Capture the cell that displays the provided text and extract its [x, y] central coordinate. 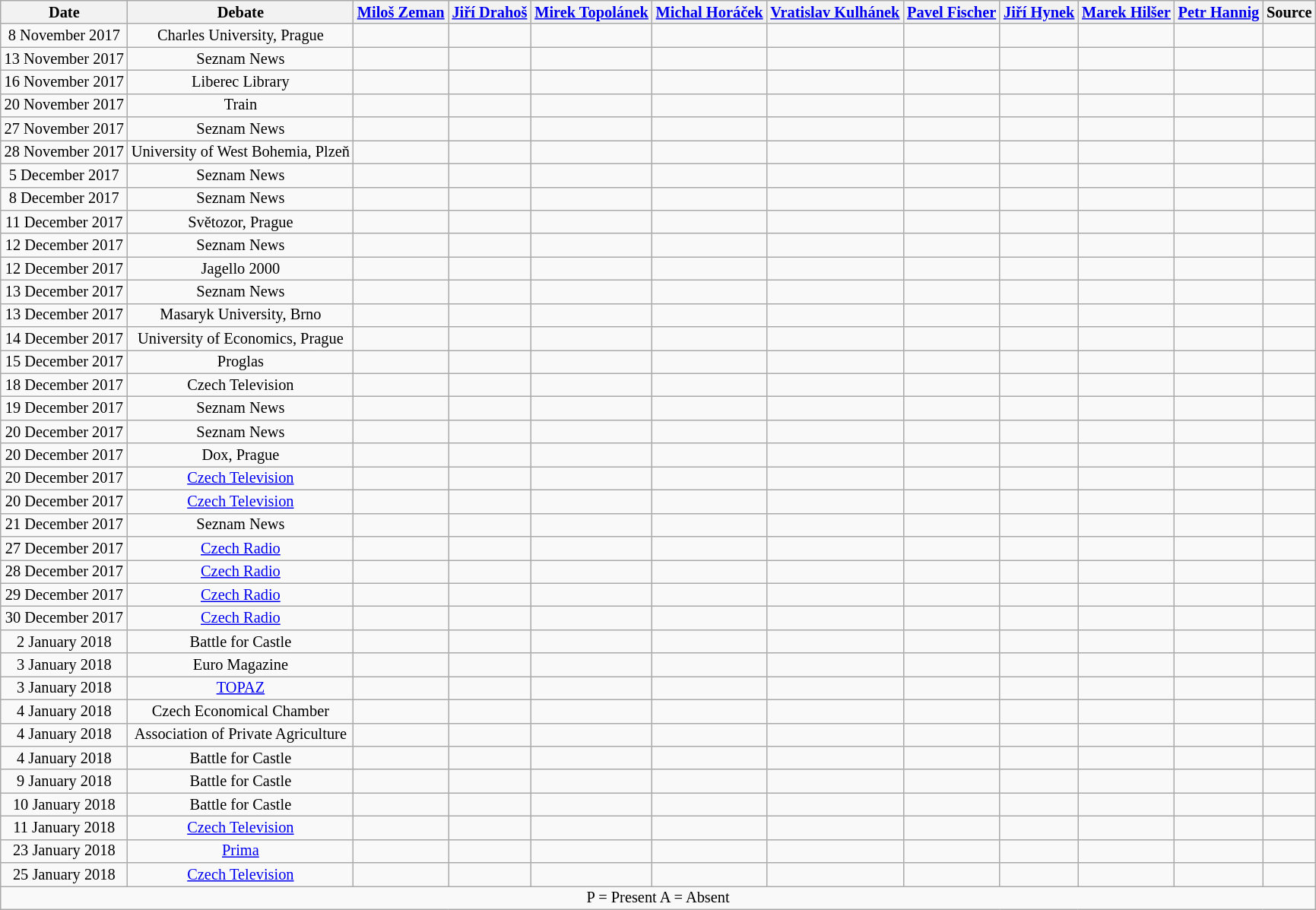
Michal Horáček [710, 12]
9 January 2018 [64, 782]
28 December 2017 [64, 572]
14 December 2017 [64, 339]
P = Present A = Absent [658, 897]
27 December 2017 [64, 547]
Jiří Hynek [1039, 12]
23 January 2018 [64, 851]
27 November 2017 [64, 129]
Association of Private Agriculture [240, 734]
28 November 2017 [64, 152]
21 December 2017 [64, 525]
University of West Bohemia, Plzeň [240, 152]
Czech Economical Chamber [240, 712]
30 December 2017 [64, 617]
25 January 2018 [64, 874]
Světozor, Prague [240, 222]
Debate [240, 12]
Charles University, Prague [240, 35]
11 January 2018 [64, 827]
15 December 2017 [64, 362]
Dox, Prague [240, 455]
Vratislav Kulhánek [835, 12]
19 December 2017 [64, 409]
29 December 2017 [64, 595]
Petr Hannig [1219, 12]
University of Economics, Prague [240, 339]
Pavel Fischer [952, 12]
2 January 2018 [64, 642]
8 November 2017 [64, 35]
Jiří Drahoš [490, 12]
Train [240, 105]
Jagello 2000 [240, 269]
13 November 2017 [64, 59]
18 December 2017 [64, 385]
Source [1289, 12]
Marek Hilšer [1127, 12]
5 December 2017 [64, 175]
Liberec Library [240, 82]
TOPAZ [240, 687]
Miloš Zeman [401, 12]
Date [64, 12]
20 November 2017 [64, 105]
16 November 2017 [64, 82]
11 December 2017 [64, 222]
8 December 2017 [64, 199]
Prima [240, 851]
Masaryk University, Brno [240, 315]
Mirek Topolánek [591, 12]
Proglas [240, 362]
10 January 2018 [64, 804]
Euro Magazine [240, 664]
